Return [X, Y] of the center of cell containing provided text 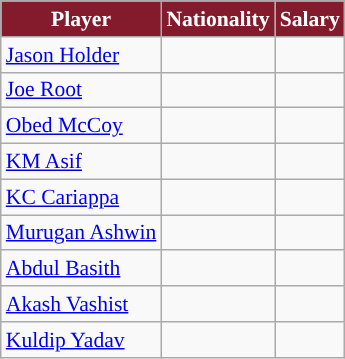
Abdul Basith [82, 269]
KM Asif [82, 162]
KC Cariappa [82, 197]
Player [82, 19]
Murugan Ashwin [82, 233]
Kuldip Yadav [82, 340]
Joe Root [82, 90]
Jason Holder [82, 55]
Nationality [218, 19]
Salary [310, 19]
Akash Vashist [82, 304]
Obed McCoy [82, 126]
